Return [x, y] of the center of cell containing provided text 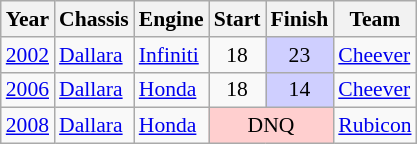
Rubicon [374, 126]
23 [300, 55]
DNQ [272, 126]
Infiniti [172, 55]
Start [238, 19]
2006 [28, 90]
14 [300, 90]
Chassis [94, 19]
Year [28, 19]
2008 [28, 126]
2002 [28, 55]
Team [374, 19]
Finish [300, 19]
Engine [172, 19]
